Return the [x, y] coordinate for the center point of the cell that contains the specified text.  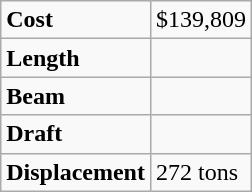
$139,809 [200, 20]
Beam [76, 96]
Draft [76, 134]
272 tons [200, 172]
Displacement [76, 172]
Cost [76, 20]
Length [76, 58]
